Detect which cell encompasses the target text, then output its [x, y] center coordinate. 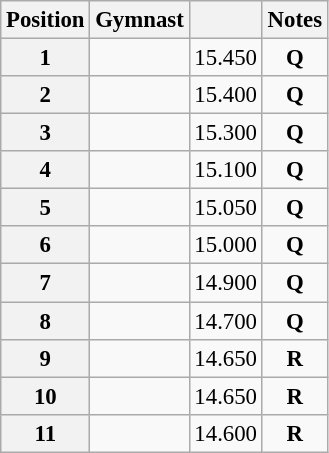
15.450 [226, 58]
15.050 [226, 208]
Gymnast [140, 20]
Position [46, 20]
3 [46, 133]
1 [46, 58]
5 [46, 208]
11 [46, 433]
15.000 [226, 245]
14.700 [226, 321]
9 [46, 358]
4 [46, 170]
15.300 [226, 133]
Notes [294, 20]
8 [46, 321]
7 [46, 283]
14.600 [226, 433]
6 [46, 245]
14.900 [226, 283]
10 [46, 396]
15.400 [226, 95]
15.100 [226, 170]
2 [46, 95]
